Find where the given text appears and provide that cell's center as [X, Y] coordinate. 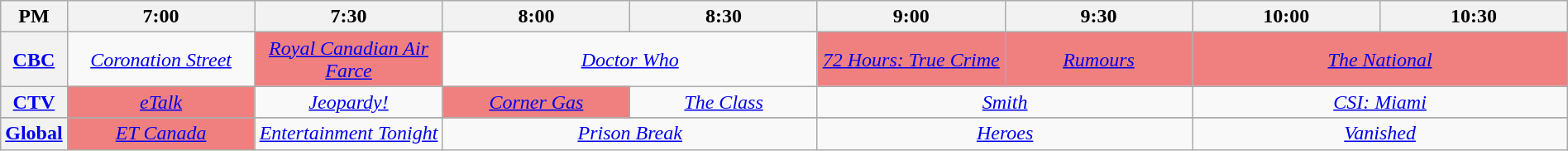
Heroes [1004, 134]
PM [34, 17]
Jeopardy! [349, 102]
Corner Gas [536, 102]
Vanished [1379, 134]
The National [1379, 60]
The Class [724, 102]
Global [34, 134]
Royal Canadian Air Farce [349, 60]
8:00 [536, 17]
CBC [34, 60]
8:30 [724, 17]
ET Canada [160, 134]
9:30 [1098, 17]
eTalk [160, 102]
CTV [34, 102]
7:00 [160, 17]
7:30 [349, 17]
Rumours [1098, 60]
10:30 [1474, 17]
10:00 [1287, 17]
Smith [1004, 102]
CSI: Miami [1379, 102]
9:00 [911, 17]
Entertainment Tonight [349, 134]
Doctor Who [630, 60]
72 Hours: True Crime [911, 60]
Prison Break [630, 134]
Coronation Street [160, 60]
